Provide the (X, Y) coordinate of the cell's center where the given text is located.  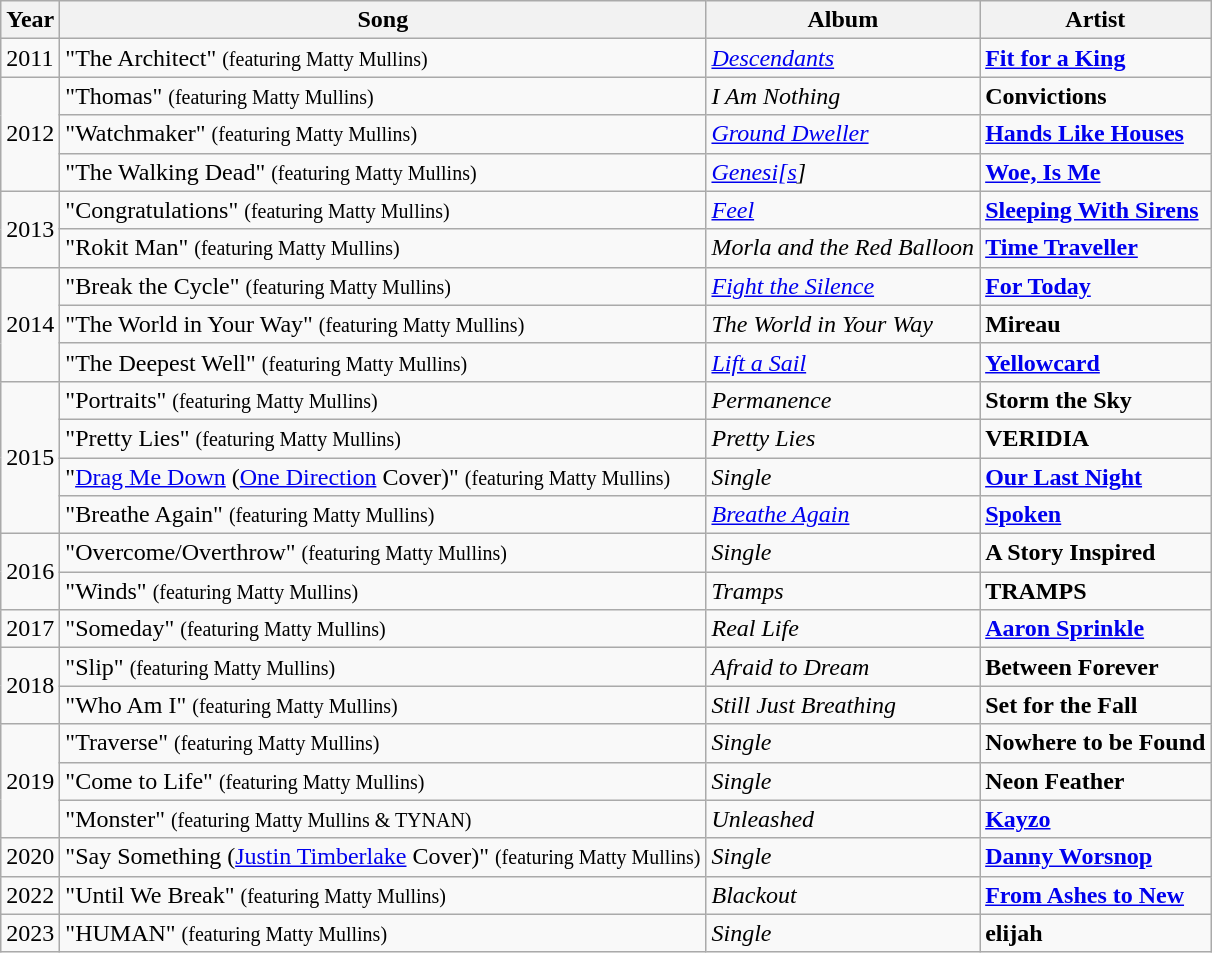
Set for the Fall (1096, 705)
"Say Something (Justin Timberlake Cover)" (featuring Matty Mullins) (383, 857)
2018 (30, 686)
"The World in Your Way" (featuring Matty Mullins) (383, 324)
Feel (843, 210)
"Breathe Again" (featuring Matty Mullins) (383, 515)
"Overcome/Overthrow" (featuring Matty Mullins) (383, 553)
Neon Feather (1096, 781)
2019 (30, 781)
"The Architect" (featuring Matty Mullins) (383, 58)
"Break the Cycle" (featuring Matty Mullins) (383, 286)
2014 (30, 324)
"Who Am I" (featuring Matty Mullins) (383, 705)
"Portraits" (featuring Matty Mullins) (383, 400)
Convictions (1096, 96)
Time Traveller (1096, 248)
2022 (30, 895)
VERIDIA (1096, 438)
Artist (1096, 20)
"Winds" (featuring Matty Mullins) (383, 591)
"The Deepest Well" (featuring Matty Mullins) (383, 362)
Afraid to Dream (843, 667)
Mireau (1096, 324)
Danny Worsnop (1096, 857)
TRAMPS (1096, 591)
"Come to Life" (featuring Matty Mullins) (383, 781)
Still Just Breathing (843, 705)
2012 (30, 134)
Tramps (843, 591)
2013 (30, 229)
"Watchmaker" (featuring Matty Mullins) (383, 134)
"Thomas" (featuring Matty Mullins) (383, 96)
"Until We Break" (featuring Matty Mullins) (383, 895)
Blackout (843, 895)
2011 (30, 58)
Nowhere to be Found (1096, 743)
2015 (30, 457)
Unleashed (843, 819)
Lift a Sail (843, 362)
"HUMAN" (featuring Matty Mullins) (383, 933)
For Today (1096, 286)
Year (30, 20)
"Rokit Man" (featuring Matty Mullins) (383, 248)
2023 (30, 933)
Ground Dweller (843, 134)
2016 (30, 572)
The World in Your Way (843, 324)
Storm the Sky (1096, 400)
A Story Inspired (1096, 553)
Hands Like Houses (1096, 134)
Kayzo (1096, 819)
Our Last Night (1096, 477)
Descendants (843, 58)
Song (383, 20)
Woe, Is Me (1096, 172)
Aaron Sprinkle (1096, 629)
Fit for a King (1096, 58)
Breathe Again (843, 515)
I Am Nothing (843, 96)
"Traverse" (featuring Matty Mullins) (383, 743)
From Ashes to New (1096, 895)
Morla and the Red Balloon (843, 248)
"Monster" (featuring Matty Mullins & TYNAN) (383, 819)
Yellowcard (1096, 362)
"The Walking Dead" (featuring Matty Mullins) (383, 172)
Fight the Silence (843, 286)
Sleeping With Sirens (1096, 210)
"Drag Me Down (One Direction Cover)" (featuring Matty Mullins) (383, 477)
Spoken (1096, 515)
elijah (1096, 933)
Genesi[s] (843, 172)
Permanence (843, 400)
Album (843, 20)
"Congratulations" (featuring Matty Mullins) (383, 210)
"Someday" (featuring Matty Mullins) (383, 629)
2020 (30, 857)
Pretty Lies (843, 438)
Between Forever (1096, 667)
"Pretty Lies" (featuring Matty Mullins) (383, 438)
"Slip" (featuring Matty Mullins) (383, 667)
Real Life (843, 629)
2017 (30, 629)
